Scan for the cell matching the given text and deliver its [x, y] coordinate at center. 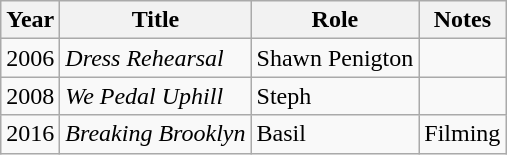
Filming [462, 134]
2016 [30, 134]
Title [156, 20]
Steph [335, 96]
Notes [462, 20]
Basil [335, 134]
Role [335, 20]
We Pedal Uphill [156, 96]
2006 [30, 58]
Breaking Brooklyn [156, 134]
Dress Rehearsal [156, 58]
2008 [30, 96]
Year [30, 20]
Shawn Penigton [335, 58]
